Detect which cell encompasses the target text, then output its (X, Y) center coordinate. 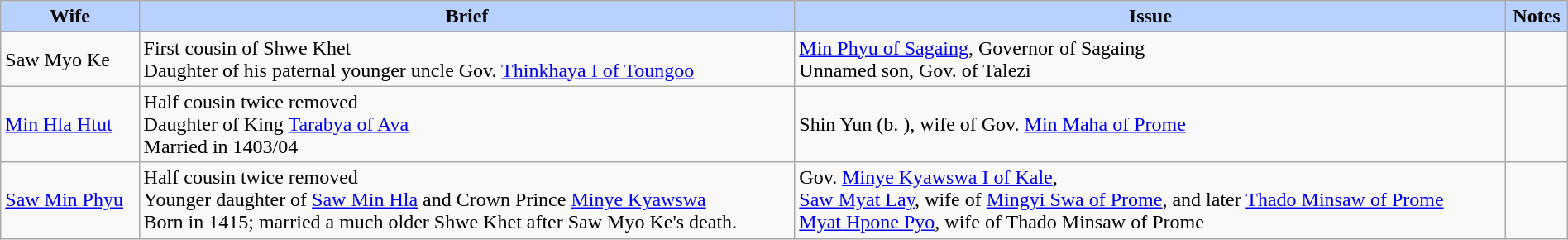
Saw Min Phyu (69, 200)
Shin Yun (b. ), wife of Gov. Min Maha of Prome (1150, 124)
Notes (1537, 17)
Issue (1150, 17)
Min Hla Htut (69, 124)
Min Phyu of Sagaing, Governor of Sagaing Unnamed son, Gov. of Talezi (1150, 60)
Wife (69, 17)
Saw Myo Ke (69, 60)
Half cousin twice removed Daughter of King Tarabya of Ava Married in 1403/04 (466, 124)
Brief (466, 17)
First cousin of Shwe Khet Daughter of his paternal younger uncle Gov. Thinkhaya I of Toungoo (466, 60)
